Find where the given text appears and provide that cell's center as (x, y) coordinate. 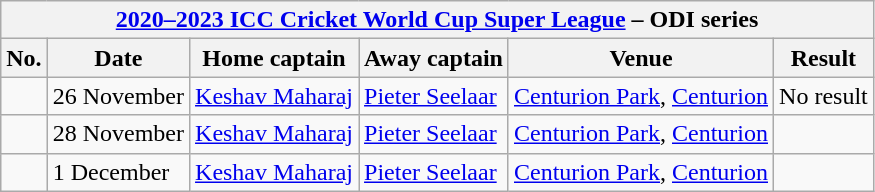
Result (824, 58)
No result (824, 96)
Venue (640, 58)
1 December (118, 172)
26 November (118, 96)
28 November (118, 134)
No. (24, 58)
2020–2023 ICC Cricket World Cup Super League – ODI series (438, 20)
Home captain (274, 58)
Date (118, 58)
Away captain (434, 58)
